Return the [X, Y] coordinate for the center point of the cell that contains the specified text.  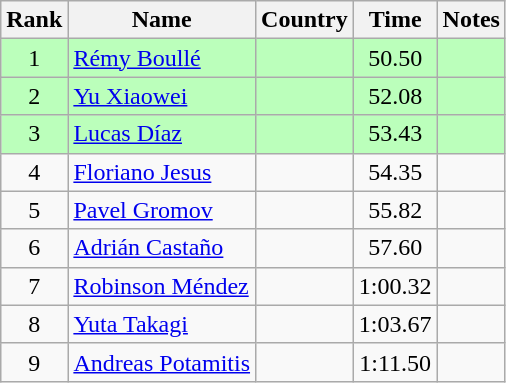
Yu Xiaowei [162, 96]
Rémy Boullé [162, 58]
Country [305, 20]
Pavel Gromov [162, 210]
Robinson Méndez [162, 286]
Name [162, 20]
1:00.32 [395, 286]
52.08 [395, 96]
4 [34, 172]
Rank [34, 20]
54.35 [395, 172]
Notes [471, 20]
Time [395, 20]
6 [34, 248]
Yuta Takagi [162, 324]
1 [34, 58]
7 [34, 286]
50.50 [395, 58]
9 [34, 362]
53.43 [395, 134]
Lucas Díaz [162, 134]
57.60 [395, 248]
1:11.50 [395, 362]
3 [34, 134]
5 [34, 210]
Andreas Potamitis [162, 362]
Adrián Castaño [162, 248]
55.82 [395, 210]
1:03.67 [395, 324]
2 [34, 96]
8 [34, 324]
Floriano Jesus [162, 172]
